Search for the cell housing the specified text and yield its (x, y) center coordinate. 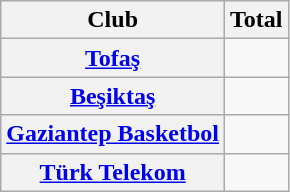
Türk Telekom (113, 172)
Tofaş (113, 58)
Total (257, 20)
Beşiktaş (113, 96)
Gaziantep Basketbol (113, 134)
Club (113, 20)
